Output the (x, y) coordinate of the center of the cell containing the given text.  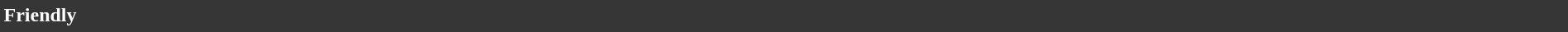
Friendly (784, 15)
